Search for the cell housing the specified text and yield its (x, y) center coordinate. 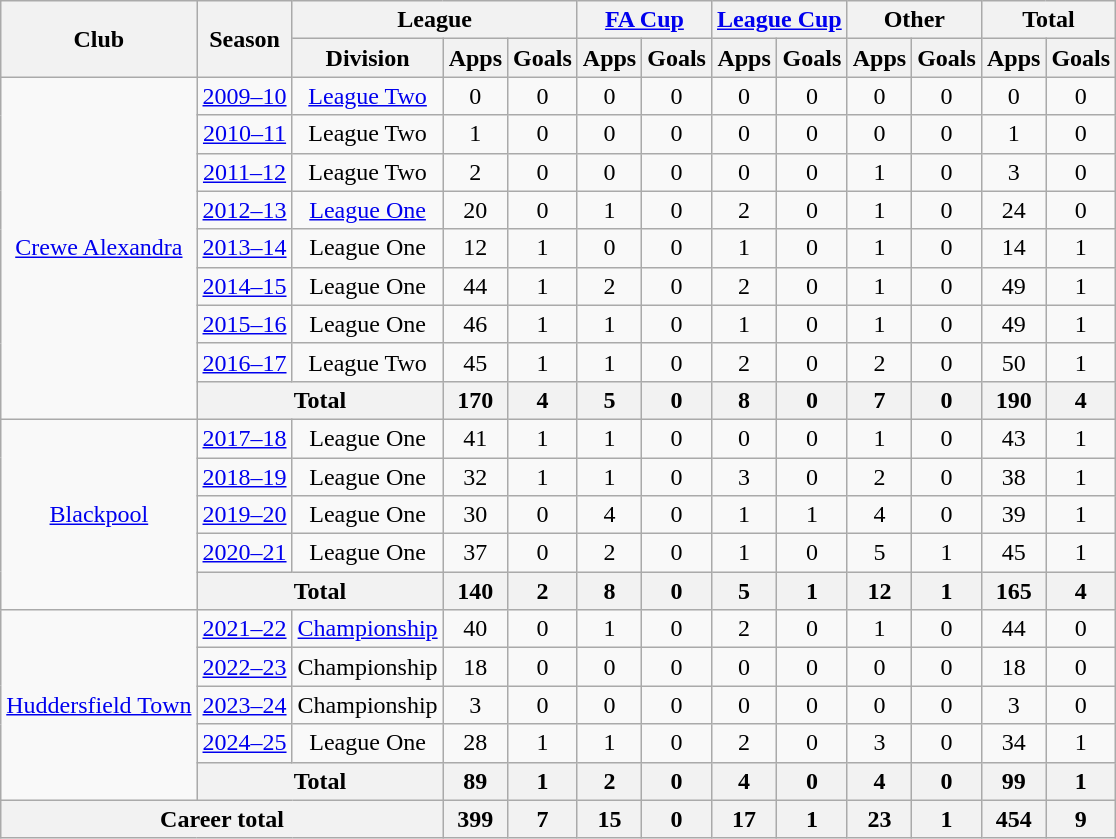
Season (244, 39)
2014–15 (244, 286)
Career total (222, 819)
20 (475, 210)
2019–20 (244, 515)
14 (1013, 248)
2013–14 (244, 248)
2015–16 (244, 324)
454 (1013, 819)
165 (1013, 591)
17 (744, 819)
2011–12 (244, 172)
89 (475, 781)
2012–13 (244, 210)
2023–24 (244, 705)
39 (1013, 515)
190 (1013, 400)
28 (475, 743)
34 (1013, 743)
League Cup (779, 20)
FA Cup (644, 20)
32 (475, 477)
2009–10 (244, 96)
140 (475, 591)
23 (879, 819)
170 (475, 400)
2021–22 (244, 629)
Division (368, 58)
2010–11 (244, 134)
League (434, 20)
2020–21 (244, 553)
Club (99, 39)
Huddersfield Town (99, 705)
9 (1081, 819)
24 (1013, 210)
15 (609, 819)
40 (475, 629)
30 (475, 515)
37 (475, 553)
Crewe Alexandra (99, 248)
43 (1013, 438)
38 (1013, 477)
2016–17 (244, 362)
41 (475, 438)
Other (914, 20)
2024–25 (244, 743)
99 (1013, 781)
46 (475, 324)
Blackpool (99, 514)
2022–23 (244, 667)
2017–18 (244, 438)
399 (475, 819)
50 (1013, 362)
2018–19 (244, 477)
